Pinpoint the cell where the given text exists, returning its [X, Y] midpoint coordinate. 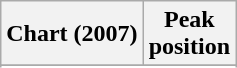
Chart (2007) [72, 34]
Peakposition [189, 34]
